Output the [X, Y] coordinate of the center of the cell containing the given text.  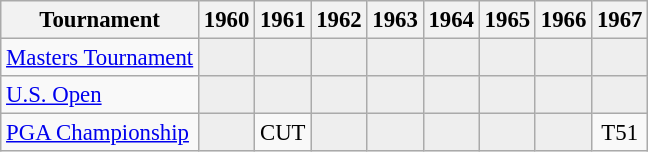
1962 [339, 20]
1965 [507, 20]
1964 [451, 20]
1961 [283, 20]
PGA Championship [100, 133]
Tournament [100, 20]
1966 [563, 20]
U.S. Open [100, 95]
1963 [395, 20]
CUT [283, 133]
T51 [620, 133]
Masters Tournament [100, 58]
1967 [620, 20]
1960 [227, 20]
